Scan for the cell matching the given text and deliver its [x, y] coordinate at center. 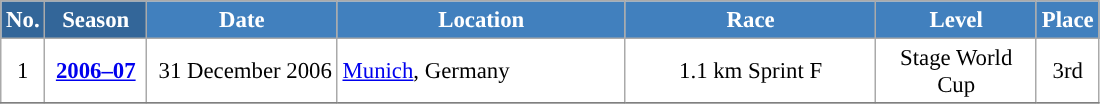
Place [1067, 20]
3rd [1067, 72]
Stage World Cup [956, 72]
No. [23, 20]
Race [750, 20]
Munich, Germany [481, 72]
1.1 km Sprint F [750, 72]
Location [481, 20]
Date [242, 20]
31 December 2006 [242, 72]
Level [956, 20]
1 [23, 72]
2006–07 [96, 72]
Season [96, 20]
